Locate the cell with the specified text and output its [X, Y] center coordinate. 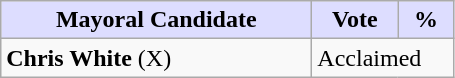
Chris White (X) [156, 58]
Acclaimed [383, 58]
% [426, 20]
Vote [355, 20]
Mayoral Candidate [156, 20]
